Identify which cell holds the provided text, then report its [X, Y] central coordinate. 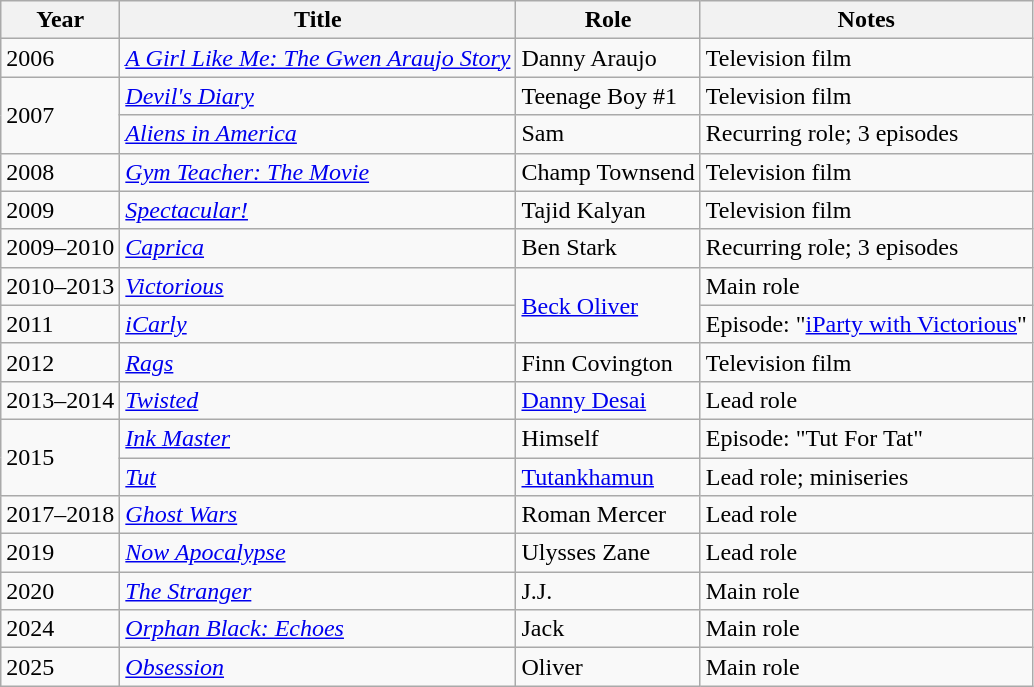
2013–2014 [60, 400]
iCarly [318, 324]
Gym Teacher: The Movie [318, 172]
Aliens in America [318, 134]
2017–2018 [60, 515]
2007 [60, 115]
Notes [866, 20]
2009 [60, 210]
2020 [60, 591]
Episode: "Tut For Tat" [866, 438]
Role [608, 20]
Roman Mercer [608, 515]
J.J. [608, 591]
2008 [60, 172]
Ink Master [318, 438]
Episode: "iParty with Victorious" [866, 324]
Year [60, 20]
2009–2010 [60, 248]
Spectacular! [318, 210]
2024 [60, 629]
Himself [608, 438]
Finn Covington [608, 362]
The Stranger [318, 591]
Victorious [318, 286]
Teenage Boy #1 [608, 96]
Beck Oliver [608, 305]
2019 [60, 553]
2006 [60, 58]
Now Apocalypse [318, 553]
Champ Townsend [608, 172]
Obsession [318, 667]
Sam [608, 134]
2012 [60, 362]
A Girl Like Me: The Gwen Araujo Story [318, 58]
Ghost Wars [318, 515]
2011 [60, 324]
Ulysses Zane [608, 553]
Jack [608, 629]
2025 [60, 667]
Tutankhamun [608, 477]
Ben Stark [608, 248]
Danny Desai [608, 400]
Oliver [608, 667]
2015 [60, 457]
Caprica [318, 248]
Danny Araujo [608, 58]
Tut [318, 477]
Rags [318, 362]
2010–2013 [60, 286]
Devil's Diary [318, 96]
Title [318, 20]
Lead role; miniseries [866, 477]
Twisted [318, 400]
Tajid Kalyan [608, 210]
Orphan Black: Echoes [318, 629]
